Provide the (X, Y) coordinate of the cell's center where the given text is located.  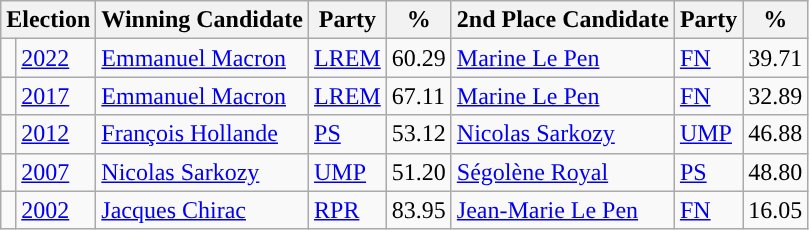
32.89 (776, 96)
Winning Candidate (202, 20)
16.05 (776, 210)
51.20 (418, 172)
2012 (56, 134)
Ségolène Royal (562, 172)
67.11 (418, 96)
Election (48, 20)
2002 (56, 210)
53.12 (418, 134)
39.71 (776, 58)
François Hollande (202, 134)
83.95 (418, 210)
2017 (56, 96)
2nd Place Candidate (562, 20)
60.29 (418, 58)
2022 (56, 58)
RPR (348, 210)
Jacques Chirac (202, 210)
2007 (56, 172)
46.88 (776, 134)
Jean-Marie Le Pen (562, 210)
48.80 (776, 172)
